Provide the [X, Y] coordinate of the cell's center where the given text is located.  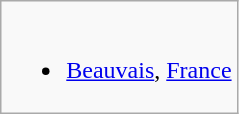
Beauvais, France [119, 58]
